Return (X, Y) of the center of cell containing provided text 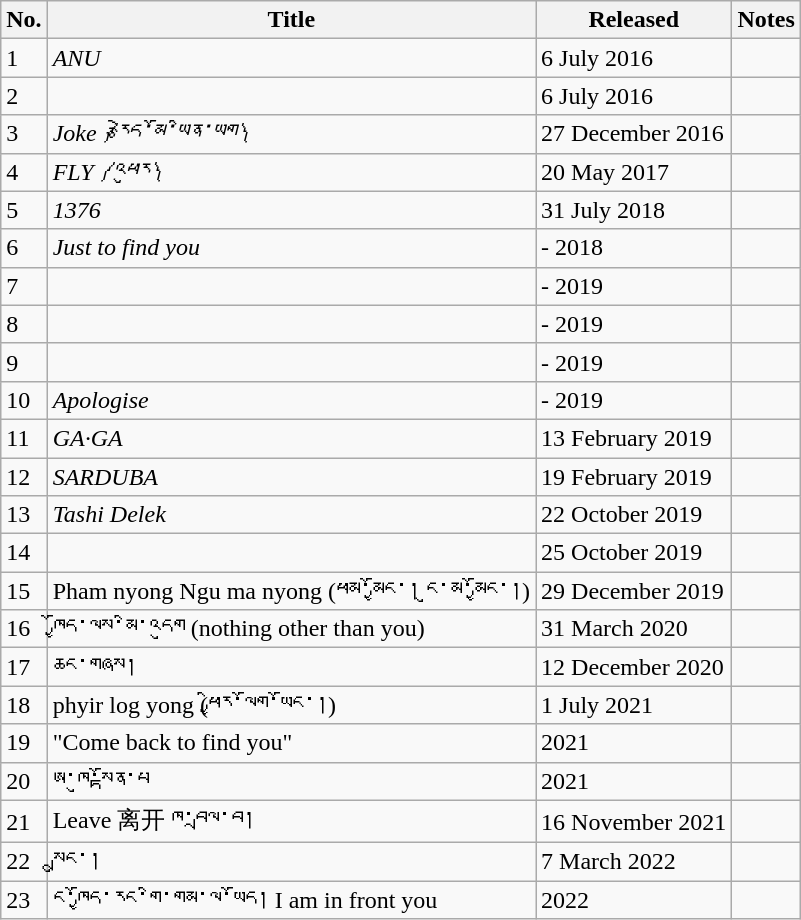
14 (24, 553)
SARDUBA (291, 477)
20 (24, 781)
22 (24, 862)
GA·GA (291, 438)
9 (24, 362)
31 March 2020 (634, 629)
ཁྱོད་ལས་མི་འདུག (nothing other than you) (291, 629)
13 February 2019 (634, 438)
7 (24, 286)
phyir log yong (ཕྱིར་ལོག་ཡོང་།) (291, 705)
29 December 2019 (634, 591)
5 (24, 210)
1376 (291, 210)
Tashi Delek (291, 515)
སྲུང་། (291, 862)
11 (24, 438)
10 (24, 400)
22 October 2019 (634, 515)
20 May 2017 (634, 172)
7 March 2022 (634, 862)
ང་ཁྱོད་རང་གི་གམ་ལ་ཡོད། I am in front you (291, 900)
Title (291, 20)
Released (634, 20)
4 (24, 172)
12 (24, 477)
1 July 2021 (634, 705)
Leave 离开 ཁ་བྲལ་བ། (291, 822)
21 (24, 822)
"Come back to find you" (291, 743)
16 November 2021 (634, 822)
23 (24, 900)
13 (24, 515)
ཨ་ཁུ་སྟོན་པ (291, 781)
19 February 2019 (634, 477)
3 (24, 134)
15 (24, 591)
8 (24, 324)
Pham nyong Ngu ma nyong (ཕམ་མྱོང་། ངུ་མ་མྱོང་།) (291, 591)
- 2018 (634, 248)
25 October 2019 (634, 553)
Just to find you (291, 248)
Apologise (291, 400)
ANU (291, 58)
12 December 2020 (634, 667)
FLY ༼འཕུར༽ (291, 172)
31 July 2018 (634, 210)
No. (24, 20)
16 (24, 629)
2 (24, 96)
ཆང་གཞས། (291, 667)
17 (24, 667)
Notes (766, 20)
27 December 2016 (634, 134)
1 (24, 58)
18 (24, 705)
6 (24, 248)
Joke ༼རྩེད་མོ་ཡིན་ཡག༽ (291, 134)
2022 (634, 900)
19 (24, 743)
